Detect which cell encompasses the target text, then output its (X, Y) center coordinate. 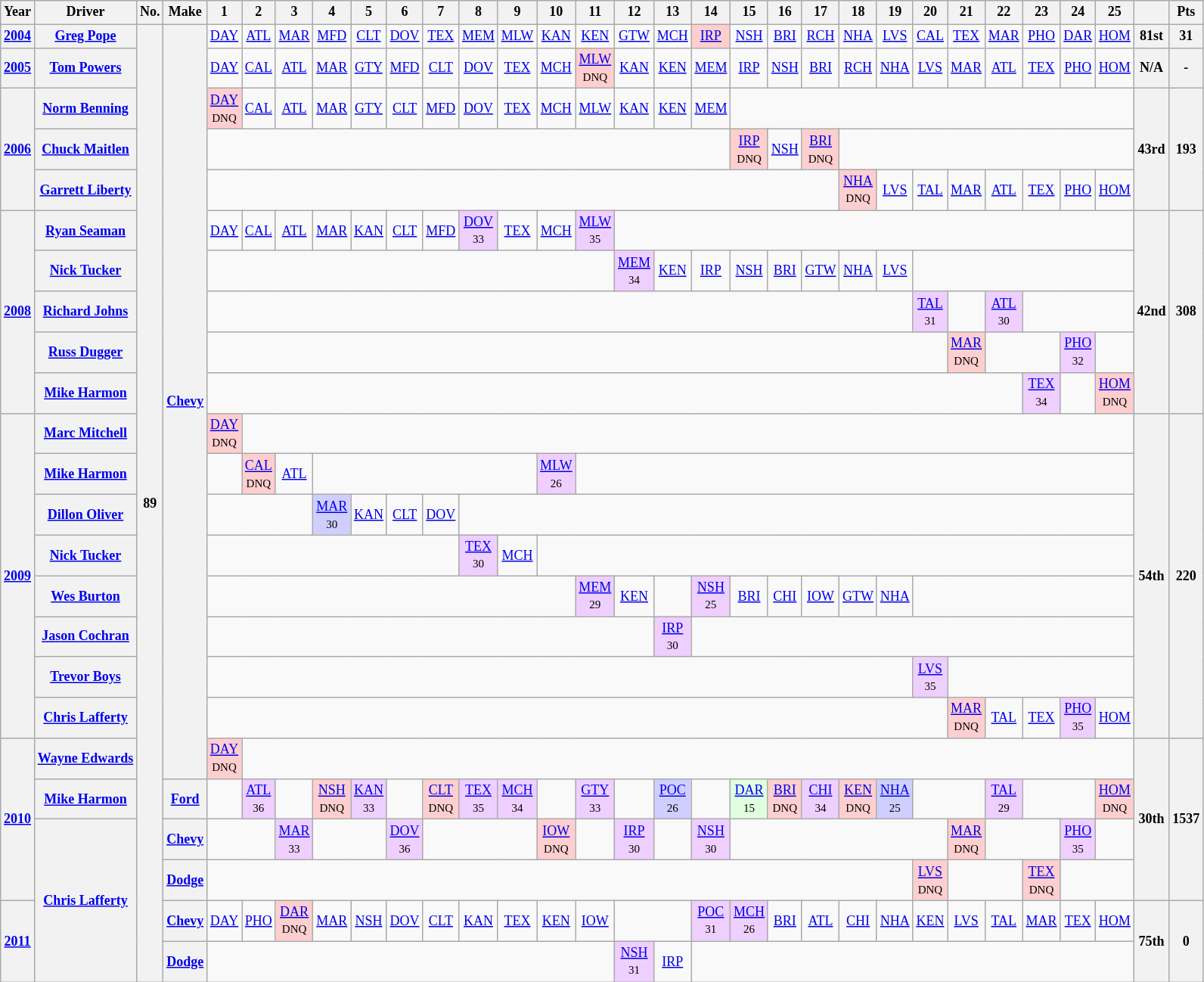
7 (441, 12)
Ryan Seaman (85, 231)
Garrett Liberty (85, 190)
4 (332, 12)
25 (1115, 12)
42nd (1151, 312)
TEX30 (479, 555)
15 (749, 12)
ATL30 (1004, 312)
17 (821, 12)
NSH25 (711, 596)
Driver (85, 12)
16 (785, 12)
30th (1151, 820)
2011 (18, 941)
TEXDNQ (1041, 881)
MCH26 (749, 921)
MEM29 (595, 596)
5 (369, 12)
Marc Mitchell (85, 434)
ATL36 (259, 799)
NSH31 (635, 962)
CLTDNQ (441, 799)
MAR30 (332, 514)
MLW26 (557, 474)
TEX35 (479, 799)
Dillon Oliver (85, 514)
Richard Johns (85, 312)
No. (150, 12)
Wayne Edwards (85, 759)
MEM34 (635, 271)
75th (1151, 941)
TAL31 (930, 312)
NSHDNQ (332, 799)
DAR (1078, 36)
81st (1151, 36)
193 (1186, 150)
KAN33 (369, 799)
MCH34 (517, 799)
20 (930, 12)
2 (259, 12)
DOV33 (479, 231)
Pts (1186, 12)
IRPDNQ (749, 149)
2004 (18, 36)
308 (1186, 312)
21 (967, 12)
GTY33 (595, 799)
220 (1186, 575)
LVSDNQ (930, 881)
TEX34 (1041, 393)
Ford (185, 799)
13 (672, 12)
1 (224, 12)
POC31 (711, 921)
89 (150, 503)
NHA25 (895, 799)
2009 (18, 575)
DOV36 (405, 840)
Norm Benning (85, 109)
Greg Pope (85, 36)
31 (1186, 36)
MLW35 (595, 231)
8 (479, 12)
LVS35 (930, 677)
NHADNQ (858, 190)
54th (1151, 575)
MLWDNQ (595, 68)
2005 (18, 68)
Tom Powers (85, 68)
MAR33 (294, 840)
Chuck Maitlen (85, 149)
19 (895, 12)
Russ Dugger (85, 353)
18 (858, 12)
3 (294, 12)
NSH30 (711, 840)
9 (517, 12)
24 (1078, 12)
2006 (18, 150)
43rd (1151, 150)
IOWDNQ (557, 840)
PHO32 (1078, 353)
Jason Cochran (85, 636)
TAL29 (1004, 799)
DAR15 (749, 799)
DARDNQ (294, 921)
- (1186, 68)
2008 (18, 312)
KENDNQ (858, 799)
2010 (18, 820)
10 (557, 12)
Make (185, 12)
CHI34 (821, 799)
Trevor Boys (85, 677)
14 (711, 12)
N/A (1151, 68)
1537 (1186, 820)
CALDNQ (259, 474)
0 (1186, 941)
POC26 (672, 799)
11 (595, 12)
Wes Burton (85, 596)
12 (635, 12)
23 (1041, 12)
6 (405, 12)
22 (1004, 12)
Year (18, 12)
